Capture the cell that displays the provided text and extract its [x, y] central coordinate. 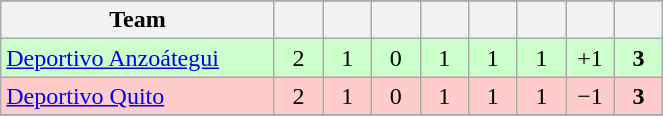
−1 [590, 96]
+1 [590, 58]
Deportivo Quito [138, 96]
Deportivo Anzoátegui [138, 58]
Team [138, 20]
